Find where the given text appears and provide that cell's center as (X, Y) coordinate. 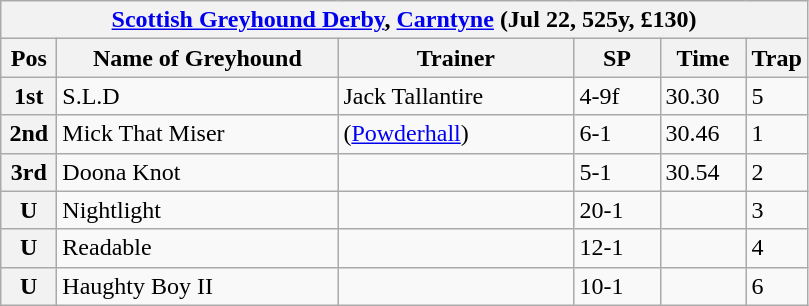
20-1 (617, 210)
Nightlight (198, 210)
6 (776, 286)
4 (776, 248)
SP (617, 58)
1st (29, 96)
Name of Greyhound (198, 58)
4-9f (617, 96)
Trainer (456, 58)
30.54 (703, 172)
12-1 (617, 248)
S.L.D (198, 96)
Pos (29, 58)
3 (776, 210)
3rd (29, 172)
Doona Knot (198, 172)
30.30 (703, 96)
Scottish Greyhound Derby, Carntyne (Jul 22, 525y, £130) (404, 20)
10-1 (617, 286)
Jack Tallantire (456, 96)
Readable (198, 248)
5 (776, 96)
Mick That Miser (198, 134)
6-1 (617, 134)
5-1 (617, 172)
2 (776, 172)
Trap (776, 58)
30.46 (703, 134)
(Powderhall) (456, 134)
Time (703, 58)
1 (776, 134)
Haughty Boy II (198, 286)
2nd (29, 134)
